Determine the (X, Y) coordinate at the center of the cell enclosing the given text.  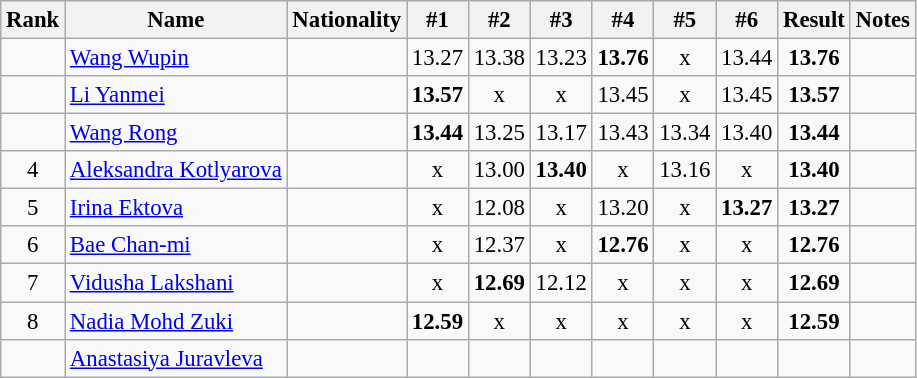
Li Yanmei (176, 95)
Aleksandra Kotlyarova (176, 170)
Nadia Mohd Zuki (176, 321)
13.16 (685, 170)
Wang Wupin (176, 58)
#1 (438, 20)
13.23 (561, 58)
Notes (882, 20)
#4 (623, 20)
13.00 (499, 170)
7 (33, 283)
#5 (685, 20)
6 (33, 245)
#6 (747, 20)
Wang Rong (176, 133)
13.25 (499, 133)
8 (33, 321)
Irina Ektova (176, 208)
12.12 (561, 283)
5 (33, 208)
13.38 (499, 58)
12.37 (499, 245)
Vidusha Lakshani (176, 283)
13.20 (623, 208)
#3 (561, 20)
Nationality (346, 20)
Name (176, 20)
12.08 (499, 208)
13.34 (685, 133)
13.43 (623, 133)
#2 (499, 20)
Rank (33, 20)
Bae Chan-mi (176, 245)
Result (814, 20)
4 (33, 170)
13.17 (561, 133)
Anastasiya Juravleva (176, 358)
